Capture the cell that displays the provided text and extract its [X, Y] central coordinate. 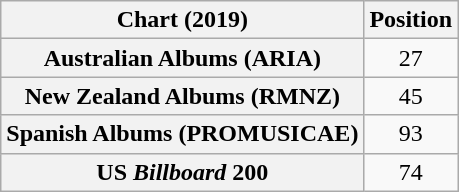
Spanish Albums (PROMUSICAE) [182, 134]
New Zealand Albums (RMNZ) [182, 96]
Australian Albums (ARIA) [182, 58]
27 [411, 58]
45 [411, 96]
74 [411, 172]
93 [411, 134]
Position [411, 20]
Chart (2019) [182, 20]
US Billboard 200 [182, 172]
